Capture the cell that displays the provided text and extract its [X, Y] central coordinate. 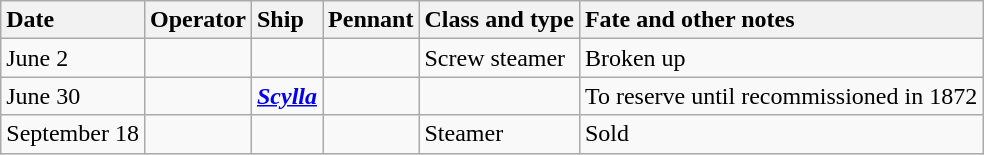
Broken up [780, 58]
Screw steamer [499, 58]
Steamer [499, 134]
Date [73, 20]
June 30 [73, 96]
Ship [286, 20]
Sold [780, 134]
To reserve until recommissioned in 1872 [780, 96]
Operator [198, 20]
September 18 [73, 134]
June 2 [73, 58]
Scylla [286, 96]
Class and type [499, 20]
Pennant [371, 20]
Fate and other notes [780, 20]
